Extract the (X, Y) coordinate from the center of the cell holding the provided text.  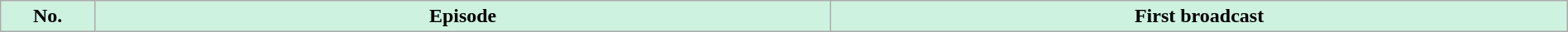
Episode (462, 16)
No. (48, 16)
First broadcast (1199, 16)
